Scan for the cell matching the given text and deliver its [x, y] coordinate at center. 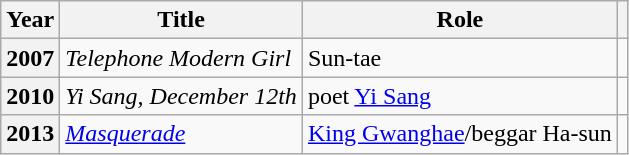
2007 [30, 58]
Year [30, 20]
poet Yi Sang [460, 96]
Role [460, 20]
2010 [30, 96]
Title [182, 20]
Telephone Modern Girl [182, 58]
King Gwanghae/beggar Ha-sun [460, 134]
Sun-tae [460, 58]
Yi Sang, December 12th [182, 96]
2013 [30, 134]
Masquerade [182, 134]
